Pinpoint the cell where the given text exists, returning its (x, y) midpoint coordinate. 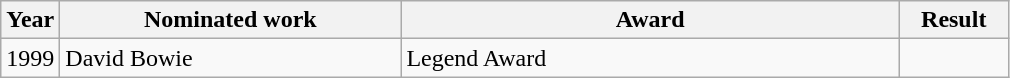
Result (954, 20)
David Bowie (230, 58)
Legend Award (650, 58)
Year (30, 20)
1999 (30, 58)
Award (650, 20)
Nominated work (230, 20)
